For the text-containing cell, return its midpoint in (X, Y) coordinate format. 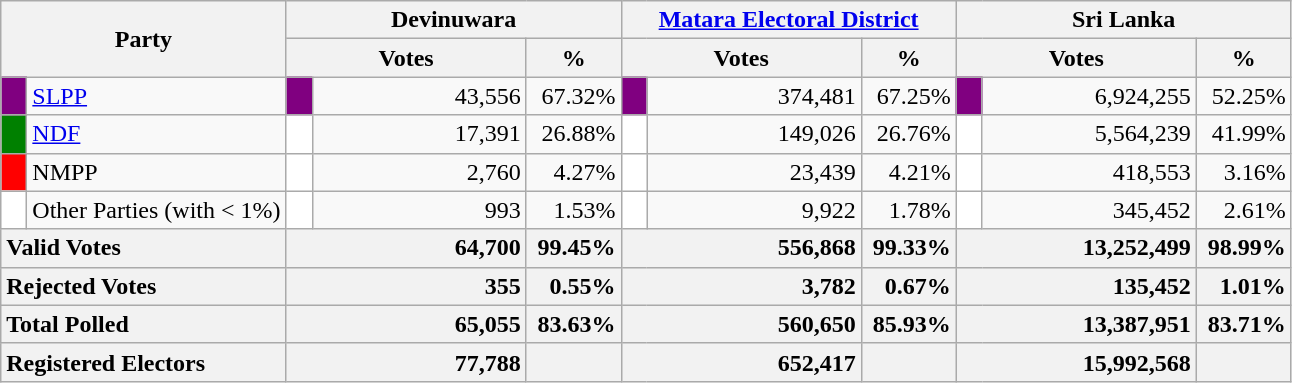
83.63% (574, 324)
Total Polled (144, 324)
Devinuwara (454, 20)
Valid Votes (144, 248)
418,553 (1089, 172)
23,439 (754, 172)
0.67% (908, 286)
1.01% (1244, 286)
13,252,499 (1076, 248)
1.53% (574, 210)
13,387,951 (1076, 324)
64,700 (406, 248)
560,650 (741, 324)
85.93% (908, 324)
2.61% (1244, 210)
Rejected Votes (144, 286)
43,556 (419, 96)
52.25% (1244, 96)
67.32% (574, 96)
149,026 (754, 134)
3.16% (1244, 172)
Matara Electoral District (788, 20)
NDF (156, 134)
41.99% (1244, 134)
1.78% (908, 210)
77,788 (406, 362)
26.88% (574, 134)
SLPP (156, 96)
2,760 (419, 172)
6,924,255 (1089, 96)
4.21% (908, 172)
83.71% (1244, 324)
Registered Electors (144, 362)
15,992,568 (1076, 362)
Sri Lanka (1124, 20)
17,391 (419, 134)
374,481 (754, 96)
5,564,239 (1089, 134)
345,452 (1089, 210)
3,782 (741, 286)
99.33% (908, 248)
99.45% (574, 248)
98.99% (1244, 248)
Party (144, 39)
67.25% (908, 96)
556,868 (741, 248)
Other Parties (with < 1%) (156, 210)
652,417 (741, 362)
65,055 (406, 324)
4.27% (574, 172)
26.76% (908, 134)
993 (419, 210)
0.55% (574, 286)
355 (406, 286)
9,922 (754, 210)
135,452 (1076, 286)
NMPP (156, 172)
